Determine the [X, Y] coordinate at the center of the cell enclosing the given text.  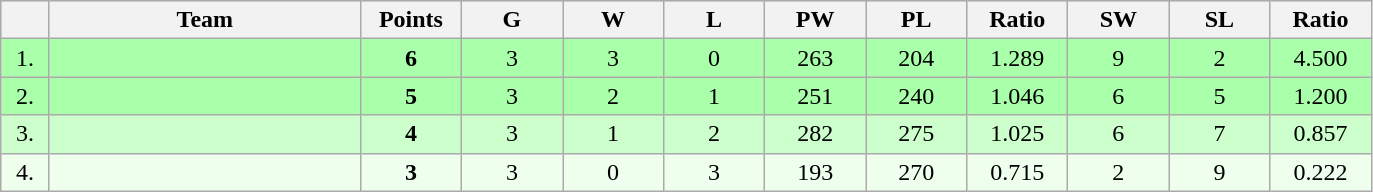
SW [1118, 20]
0.857 [1320, 134]
193 [816, 172]
3. [26, 134]
1. [26, 58]
PL [916, 20]
240 [916, 96]
4 [410, 134]
4. [26, 172]
204 [916, 58]
SL [1220, 20]
Points [410, 20]
270 [916, 172]
263 [816, 58]
0.222 [1320, 172]
1.200 [1320, 96]
275 [916, 134]
1.289 [1018, 58]
282 [816, 134]
1.046 [1018, 96]
Team [204, 20]
251 [816, 96]
4.500 [1320, 58]
L [714, 20]
7 [1220, 134]
G [512, 20]
1.025 [1018, 134]
W [612, 20]
0.715 [1018, 172]
PW [816, 20]
2. [26, 96]
